Return the (x, y) coordinate for the center point of the cell that contains the specified text.  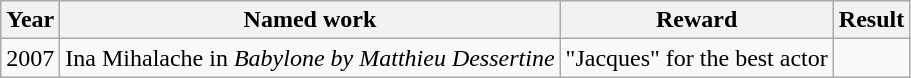
Named work (310, 20)
Ina Mihalache in Babylone by Matthieu Dessertine (310, 58)
"Jacques" for the best actor (696, 58)
Year (30, 20)
Reward (696, 20)
2007 (30, 58)
Result (871, 20)
